Extract the [x, y] coordinate from the center of the cell holding the provided text.  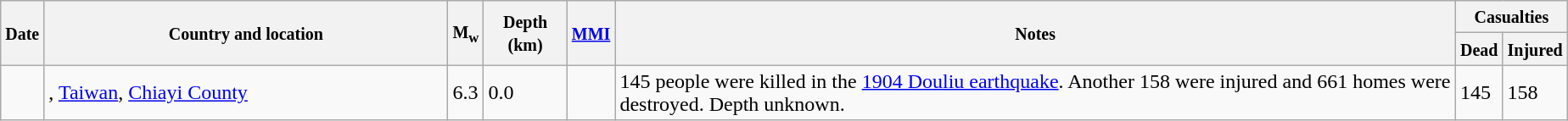
0.0 [525, 93]
158 [1535, 93]
145 [1479, 93]
Country and location [246, 33]
Dead [1479, 49]
6.3 [466, 93]
Depth (km) [525, 33]
Mw [466, 33]
145 people were killed in the 1904 Douliu earthquake. Another 158 were injured and 661 homes were destroyed. Depth unknown. [1035, 93]
Casualties [1511, 17]
MMI [591, 33]
Date [22, 33]
Injured [1535, 49]
Notes [1035, 33]
, Taiwan, Chiayi County [246, 93]
